Provide the [x, y] coordinate of the cell's center where the given text is located.  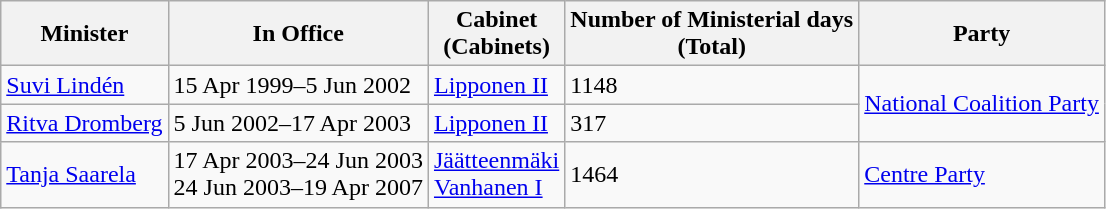
Suvi Lindén [84, 85]
Minister [84, 34]
Tanja Saarela [84, 174]
317 [712, 123]
1464 [712, 174]
Party [982, 34]
Centre Party [982, 174]
Cabinet(Cabinets) [496, 34]
Number of Ministerial days (Total) [712, 34]
15 Apr 1999–5 Jun 2002 [298, 85]
1148 [712, 85]
In Office [298, 34]
Ritva Dromberg [84, 123]
National Coalition Party [982, 104]
17 Apr 2003–24 Jun 200324 Jun 2003–19 Apr 2007 [298, 174]
JäätteenmäkiVanhanen I [496, 174]
5 Jun 2002–17 Apr 2003 [298, 123]
